Search for the cell housing the specified text and yield its (x, y) center coordinate. 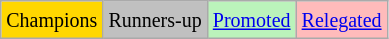
Champions (52, 20)
Promoted (252, 20)
Relegated (342, 20)
Runners-up (155, 20)
